Locate the cell with the specified text and output its (X, Y) center coordinate. 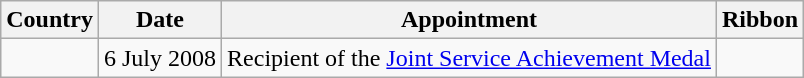
Date (160, 20)
Ribbon (760, 20)
Country (50, 20)
Appointment (470, 20)
6 July 2008 (160, 58)
Recipient of the Joint Service Achievement Medal (470, 58)
